Locate the cell with the specified text and output its [x, y] center coordinate. 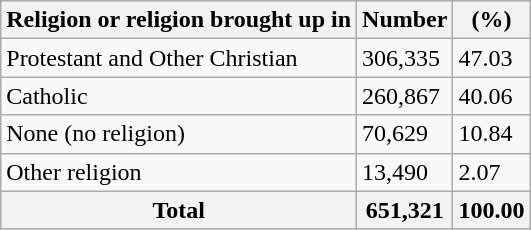
47.03 [492, 58]
306,335 [405, 58]
13,490 [405, 172]
Other religion [179, 172]
260,867 [405, 96]
Number [405, 20]
Total [179, 210]
Catholic [179, 96]
2.07 [492, 172]
(%) [492, 20]
Religion or religion brought up in [179, 20]
10.84 [492, 134]
651,321 [405, 210]
None (no religion) [179, 134]
70,629 [405, 134]
40.06 [492, 96]
Protestant and Other Christian [179, 58]
100.00 [492, 210]
